Find where the given text appears and provide that cell's center as [X, Y] coordinate. 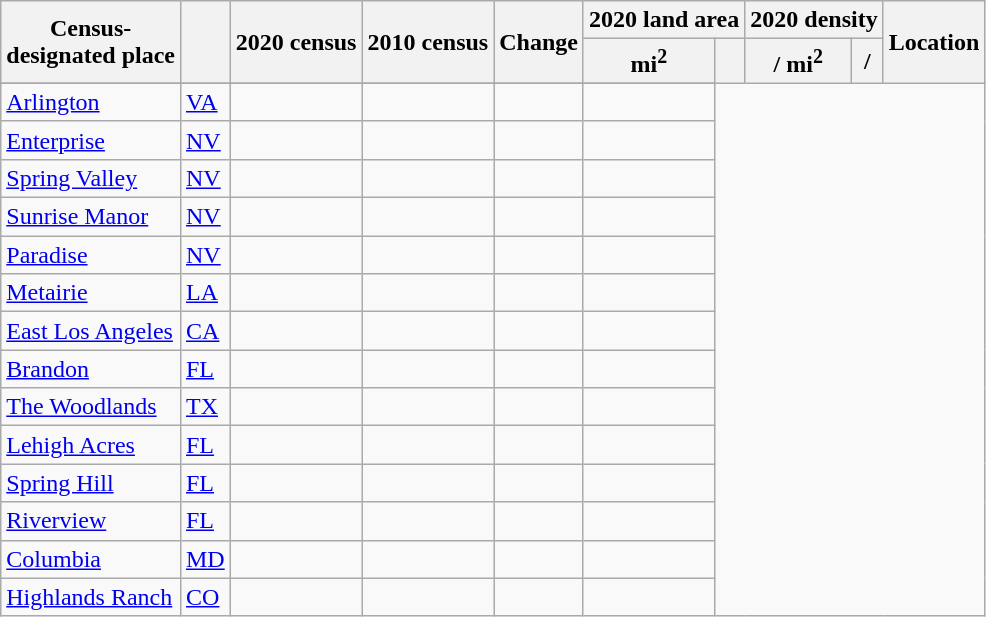
TX [205, 407]
mi2 [648, 62]
VA [205, 102]
Change [539, 42]
Columbia [91, 559]
Sunrise Manor [91, 217]
2020 density [814, 20]
2010 census [428, 42]
CA [205, 331]
Census-designated place [91, 42]
Spring Valley [91, 178]
Lehigh Acres [91, 445]
Metairie [91, 293]
/ [868, 62]
Location [934, 42]
LA [205, 293]
2020 census [296, 42]
Spring Hill [91, 483]
Arlington [91, 102]
CO [205, 597]
The Woodlands [91, 407]
Enterprise [91, 140]
Paradise [91, 255]
Highlands Ranch [91, 597]
Riverview [91, 521]
/ mi2 [798, 62]
2020 land area [664, 20]
MD [205, 559]
East Los Angeles [91, 331]
Brandon [91, 369]
